Return [x, y] of the center of cell containing provided text 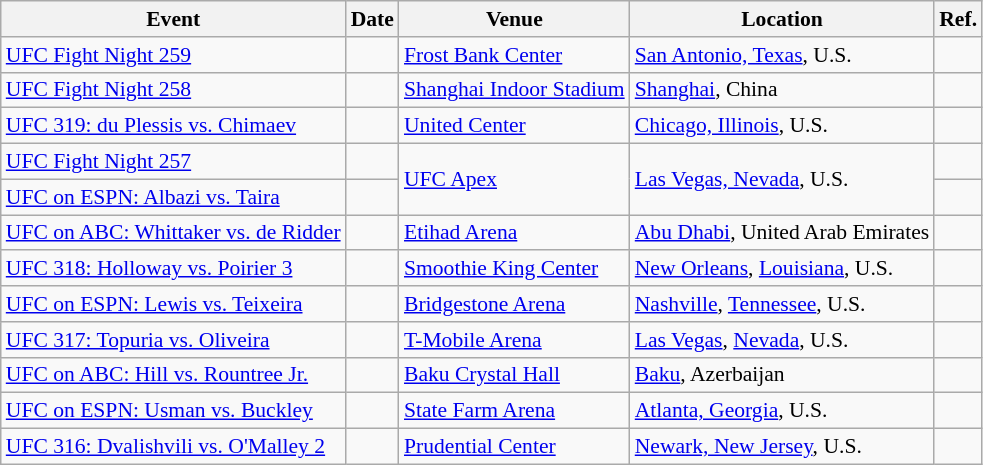
UFC 317: Topuria vs. Oliveira [174, 340]
UFC on ESPN: Lewis vs. Teixeira [174, 304]
UFC on ESPN: Albazi vs. Taira [174, 197]
Frost Bank Center [514, 55]
State Farm Arena [514, 411]
Bridgestone Arena [514, 304]
Abu Dhabi, United Arab Emirates [782, 233]
UFC Apex [514, 180]
T-Mobile Arena [514, 340]
UFC on ABC: Hill vs. Rountree Jr. [174, 375]
Location [782, 19]
Date [372, 19]
Prudential Center [514, 447]
UFC 316: Dvalishvili vs. O'Malley 2 [174, 447]
UFC Fight Night 259 [174, 55]
Newark, New Jersey, U.S. [782, 447]
New Orleans, Louisiana, U.S. [782, 269]
Smoothie King Center [514, 269]
UFC 319: du Plessis vs. Chimaev [174, 126]
Atlanta, Georgia, U.S. [782, 411]
UFC on ESPN: Usman vs. Buckley [174, 411]
Chicago, Illinois, U.S. [782, 126]
San Antonio, Texas, U.S. [782, 55]
Ref. [958, 19]
UFC on ABC: Whittaker vs. de Ridder [174, 233]
United Center [514, 126]
Venue [514, 19]
Event [174, 19]
Baku Crystal Hall [514, 375]
Shanghai, China [782, 90]
UFC 318: Holloway vs. Poirier 3 [174, 269]
UFC Fight Night 257 [174, 162]
Shanghai Indoor Stadium [514, 90]
Nashville, Tennessee, U.S. [782, 304]
UFC Fight Night 258 [174, 90]
Baku, Azerbaijan [782, 375]
Etihad Arena [514, 233]
